Identify which cell holds the provided text, then report its (X, Y) central coordinate. 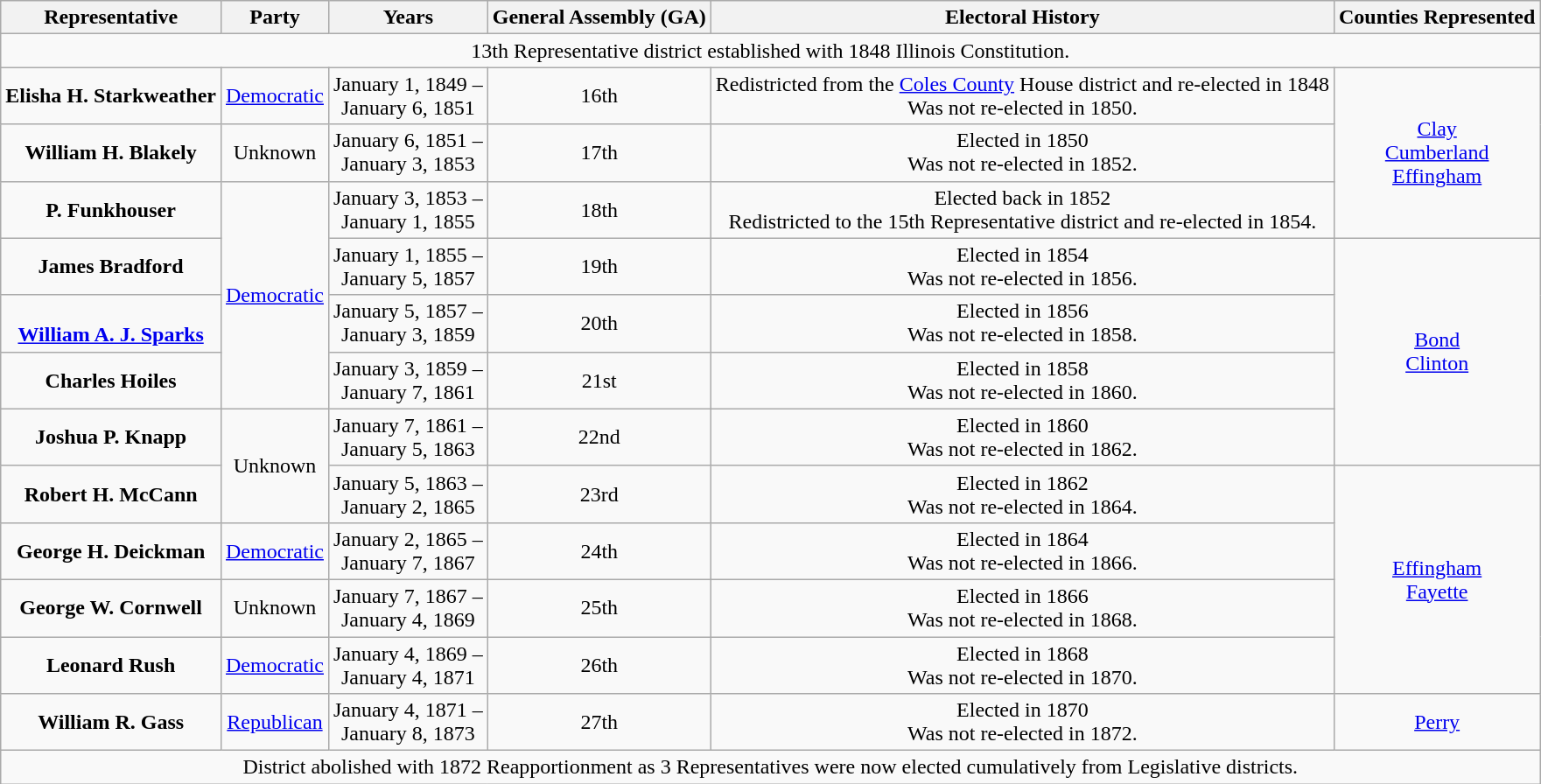
Elected in 1856Was not re-elected in 1858. (1022, 324)
Joshua P. Knapp (111, 437)
24th (599, 551)
General Assembly (GA) (599, 17)
January 4, 1869 –January 4, 1871 (408, 665)
James Bradford (111, 266)
20th (599, 324)
George H. Deickman (111, 551)
18th (599, 210)
Years (408, 17)
Elected in 1866Was not re-elected in 1868. (1022, 607)
Republican (275, 723)
Elected in 1860Was not re-elected in 1862. (1022, 437)
January 3, 1859 –January 7, 1861 (408, 380)
Elected in 1870Was not re-elected in 1872. (1022, 723)
January 5, 1863 –January 2, 1865 (408, 493)
13th Representative district established with 1848 Illinois Constitution. (770, 51)
George W. Cornwell (111, 607)
Elected in 1854Was not re-elected in 1856. (1022, 266)
Redistricted from the Coles County House district and re-elected in 1848Was not re-elected in 1850. (1022, 96)
January 7, 1867 –January 4, 1869 (408, 607)
January 1, 1849 –January 6, 1851 (408, 96)
BondClinton (1437, 352)
William A. J. Sparks (111, 324)
22nd (599, 437)
William R. Gass (111, 723)
25th (599, 607)
27th (599, 723)
Elected in 1858Was not re-elected in 1860. (1022, 380)
Elected back in 1852Redistricted to the 15th Representative district and re-elected in 1854. (1022, 210)
January 4, 1871 –January 8, 1873 (408, 723)
Elected in 1850Was not re-elected in 1852. (1022, 152)
January 7, 1861 –January 5, 1863 (408, 437)
January 6, 1851 –January 3, 1853 (408, 152)
26th (599, 665)
Leonard Rush (111, 665)
Counties Represented (1437, 17)
Elected in 1864Was not re-elected in 1866. (1022, 551)
Perry (1437, 723)
P. Funkhouser (111, 210)
Robert H. McCann (111, 493)
January 5, 1857 –January 3, 1859 (408, 324)
17th (599, 152)
District abolished with 1872 Reapportionment as 3 Representatives were now elected cumulatively from Legislative districts. (770, 767)
19th (599, 266)
January 3, 1853 –January 1, 1855 (408, 210)
Party (275, 17)
January 2, 1865 –January 7, 1867 (408, 551)
Elected in 1868Was not re-elected in 1870. (1022, 665)
EffinghamFayette (1437, 579)
Electoral History (1022, 17)
Elected in 1862Was not re-elected in 1864. (1022, 493)
Charles Hoiles (111, 380)
21st (599, 380)
Representative (111, 17)
Elisha H. Starkweather (111, 96)
ClayCumberlandEffingham (1437, 152)
23rd (599, 493)
16th (599, 96)
William H. Blakely (111, 152)
January 1, 1855 –January 5, 1857 (408, 266)
